Return the [X, Y] coordinate for the center point of the cell that contains the specified text.  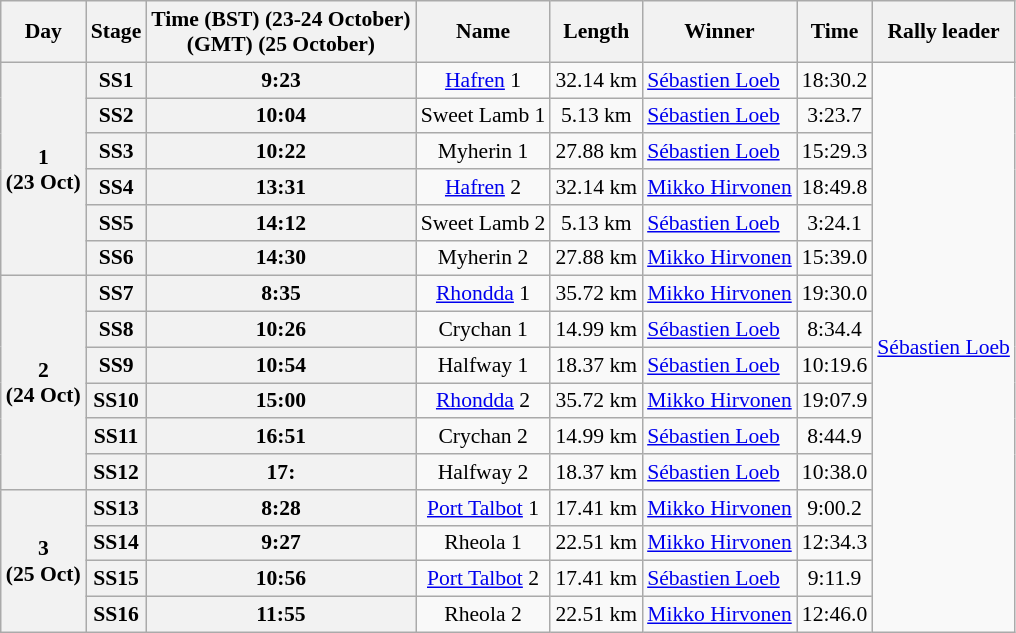
12:46.0 [834, 615]
SS5 [116, 223]
SS14 [116, 543]
9:00.2 [834, 508]
Stage [116, 32]
10:54 [280, 365]
2(24 Oct) [44, 383]
Rheola 2 [484, 615]
SS1 [116, 80]
8:28 [280, 508]
Time (BST) (23-24 October)(GMT) (25 October) [280, 32]
11:55 [280, 615]
Sweet Lamb 2 [484, 223]
Port Talbot 1 [484, 508]
10:26 [280, 330]
Day [44, 32]
19:30.0 [834, 294]
Rheola 1 [484, 543]
SS9 [116, 365]
Rhondda 1 [484, 294]
15:39.0 [834, 258]
Time [834, 32]
10:04 [280, 116]
15:00 [280, 401]
9:23 [280, 80]
Port Talbot 2 [484, 579]
18:30.2 [834, 80]
SS2 [116, 116]
10:22 [280, 152]
8:34.4 [834, 330]
Rhondda 2 [484, 401]
Myherin 1 [484, 152]
Hafren 2 [484, 187]
Sweet Lamb 1 [484, 116]
12:34.3 [834, 543]
3(25 Oct) [44, 561]
SS3 [116, 152]
SS4 [116, 187]
SS10 [116, 401]
SS11 [116, 437]
10:38.0 [834, 472]
Hafren 1 [484, 80]
SS7 [116, 294]
9:27 [280, 543]
14:12 [280, 223]
Crychan 1 [484, 330]
8:44.9 [834, 437]
16:51 [280, 437]
Crychan 2 [484, 437]
Rally leader [944, 32]
10:19.6 [834, 365]
15:29.3 [834, 152]
9:11.9 [834, 579]
Halfway 2 [484, 472]
Winner [720, 32]
Halfway 1 [484, 365]
8:35 [280, 294]
SS15 [116, 579]
SS13 [116, 508]
SS16 [116, 615]
Myherin 2 [484, 258]
10:56 [280, 579]
3:23.7 [834, 116]
19:07.9 [834, 401]
17: [280, 472]
SS12 [116, 472]
Length [596, 32]
Name [484, 32]
18:49.8 [834, 187]
13:31 [280, 187]
14:30 [280, 258]
3:24.1 [834, 223]
1(23 Oct) [44, 169]
SS8 [116, 330]
SS6 [116, 258]
